Pinpoint the cell where the given text exists, returning its (x, y) midpoint coordinate. 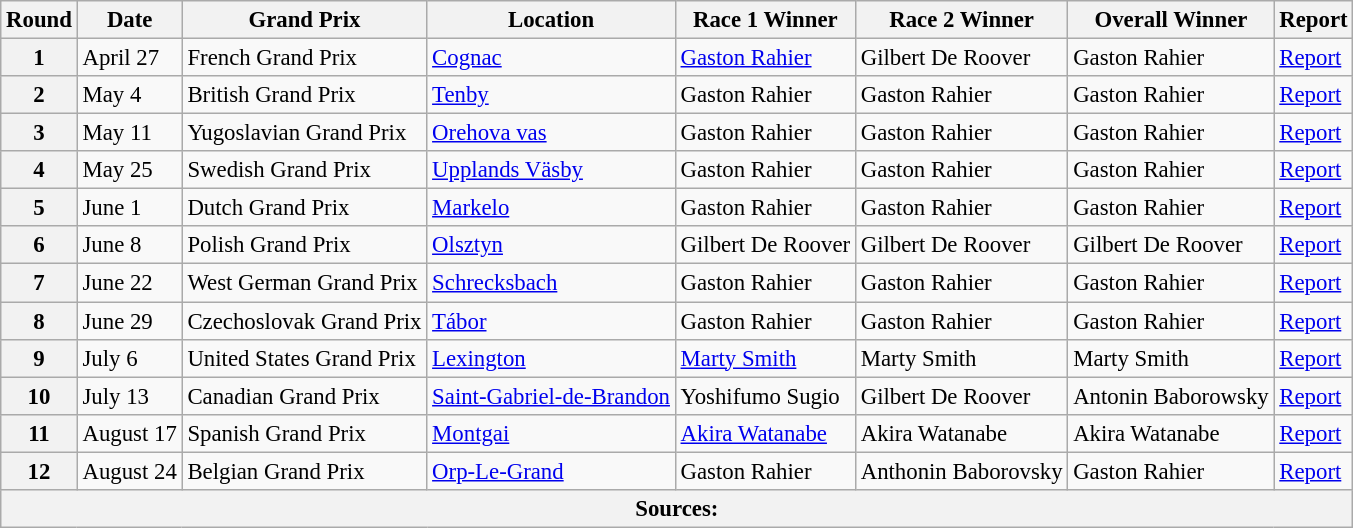
Canadian Grand Prix (304, 396)
Belgian Grand Prix (304, 471)
Anthonin Baborovsky (961, 471)
Overall Winner (1171, 20)
Location (551, 20)
United States Grand Prix (304, 358)
Spanish Grand Prix (304, 433)
3 (39, 133)
Markelo (551, 208)
Czechoslovak Grand Prix (304, 321)
9 (39, 358)
August 17 (130, 433)
Orehova vas (551, 133)
Orp-Le-Grand (551, 471)
Race 1 Winner (765, 20)
August 24 (130, 471)
Round (39, 20)
French Grand Prix (304, 58)
July 13 (130, 396)
10 (39, 396)
5 (39, 208)
British Grand Prix (304, 95)
Upplands Väsby (551, 170)
June 29 (130, 321)
1 (39, 58)
May 4 (130, 95)
Yugoslavian Grand Prix (304, 133)
July 6 (130, 358)
Polish Grand Prix (304, 245)
Tenby (551, 95)
8 (39, 321)
Tábor (551, 321)
April 27 (130, 58)
Dutch Grand Prix (304, 208)
6 (39, 245)
Race 2 Winner (961, 20)
4 (39, 170)
June 22 (130, 283)
Cognac (551, 58)
Grand Prix (304, 20)
West German Grand Prix (304, 283)
Antonin Baborowsky (1171, 396)
11 (39, 433)
Saint-Gabriel-de-Brandon (551, 396)
May 25 (130, 170)
May 11 (130, 133)
Schrecksbach (551, 283)
2 (39, 95)
12 (39, 471)
Date (130, 20)
Olsztyn (551, 245)
Yoshifumo Sugio (765, 396)
7 (39, 283)
Lexington (551, 358)
Montgai (551, 433)
Swedish Grand Prix (304, 170)
June 1 (130, 208)
Sources: (677, 509)
June 8 (130, 245)
